From the cell containing the given text, extract its center point as [X, Y] coordinate. 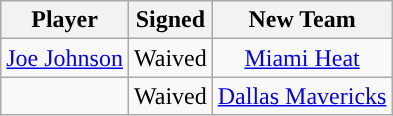
Dallas Mavericks [302, 96]
Signed [170, 20]
Player [65, 20]
Joe Johnson [65, 58]
New Team [302, 20]
Miami Heat [302, 58]
